Determine the [X, Y] coordinate at the center of the cell enclosing the given text.  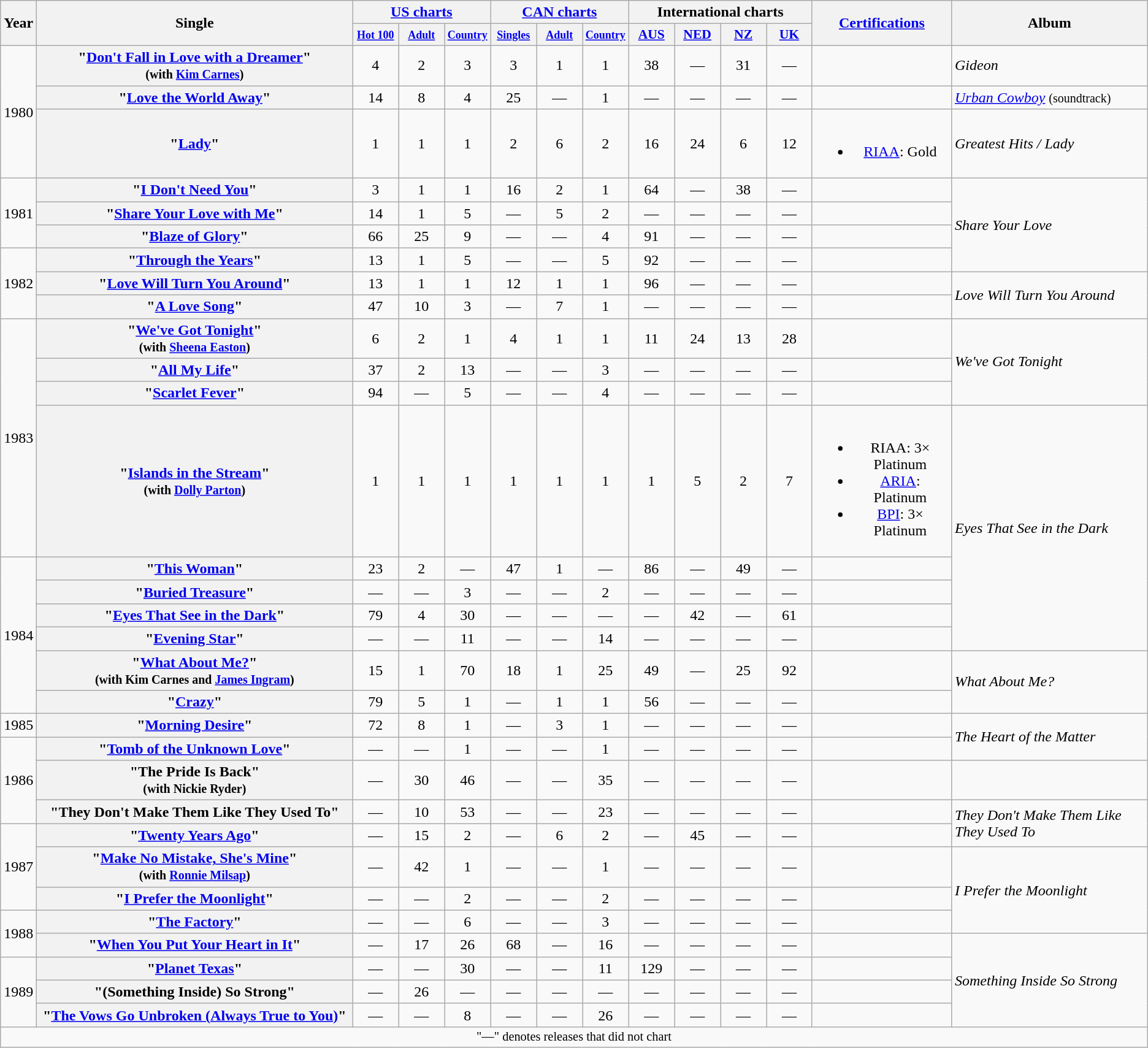
"The Vows Go Unbroken (Always True to You)" [195, 1015]
"Twenty Years Ago" [195, 835]
UK [790, 35]
96 [651, 283]
"Islands in the Stream"(with Dolly Parton) [195, 481]
"—" denotes releases that did not chart [574, 1037]
18 [514, 670]
129 [651, 968]
"Through the Years" [195, 260]
91 [651, 237]
1989 [18, 992]
"(Something Inside) So Strong" [195, 992]
Year [18, 23]
53 [467, 812]
Love Will Turn You Around [1049, 295]
What About Me? [1049, 682]
The Heart of the Matter [1049, 737]
1984 [18, 635]
17 [422, 945]
"Love the World Away" [195, 98]
RIAA: Gold [882, 143]
NED [698, 35]
Single [195, 23]
1988 [18, 933]
Album [1049, 23]
"Evening Star" [195, 638]
"They Don't Make Them Like They Used To" [195, 812]
Gideon [1049, 65]
64 [651, 190]
"We've Got Tonight"(with Sheena Easton) [195, 338]
AUS [651, 35]
"Lady" [195, 143]
"Blaze of Glory" [195, 237]
68 [514, 945]
"A Love Song" [195, 307]
"This Woman" [195, 568]
1983 [18, 438]
Greatest Hits / Lady [1049, 143]
CAN charts [559, 12]
NZ [743, 35]
1982 [18, 283]
They Don't Make Them Like They Used To [1049, 824]
"Eyes That See in the Dark" [195, 615]
46 [467, 780]
"Share Your Love with Me" [195, 213]
We've Got Tonight [1049, 362]
"When You Put Your Heart in It" [195, 945]
"Morning Desire" [195, 725]
94 [375, 393]
86 [651, 568]
Certifications [882, 23]
"Crazy" [195, 702]
31 [743, 65]
"Scarlet Fever" [195, 393]
Share Your Love [1049, 225]
"Don't Fall in Love with a Dreamer"(with Kim Carnes) [195, 65]
"Make No Mistake, She's Mine"(with Ronnie Milsap) [195, 867]
RIAA: 3× PlatinumARIA: PlatinumBPI: 3× Platinum [882, 481]
28 [790, 338]
1981 [18, 213]
45 [698, 835]
International charts [721, 12]
US charts [422, 12]
Hot 100 [375, 35]
1980 [18, 112]
Something Inside So Strong [1049, 980]
1987 [18, 867]
"Tomb of the Unknown Love" [195, 749]
"I Don't Need You" [195, 190]
Urban Cowboy (soundtrack) [1049, 98]
1985 [18, 725]
72 [375, 725]
Eyes That See in the Dark [1049, 527]
70 [467, 670]
37 [375, 370]
"All My Life" [195, 370]
"I Prefer the Moonlight" [195, 898]
"Love Will Turn You Around" [195, 283]
66 [375, 237]
"Planet Texas" [195, 968]
9 [467, 237]
Singles [514, 35]
61 [790, 615]
"The Pride Is Back"(with Nickie Ryder) [195, 780]
"What About Me?"(with Kim Carnes and James Ingram) [195, 670]
35 [606, 780]
56 [651, 702]
"Buried Treasure" [195, 592]
1986 [18, 780]
I Prefer the Moonlight [1049, 890]
"The Factory" [195, 922]
